Return the [X, Y] coordinate for the center point of the cell that contains the specified text.  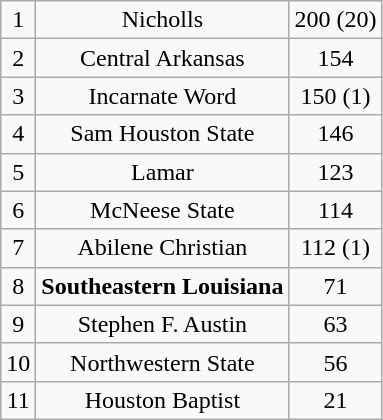
1 [18, 20]
Stephen F. Austin [162, 324]
154 [336, 58]
6 [18, 210]
2 [18, 58]
Central Arkansas [162, 58]
Northwestern State [162, 362]
63 [336, 324]
11 [18, 400]
123 [336, 172]
21 [336, 400]
4 [18, 134]
114 [336, 210]
Sam Houston State [162, 134]
Abilene Christian [162, 248]
Houston Baptist [162, 400]
9 [18, 324]
3 [18, 96]
Southeastern Louisiana [162, 286]
10 [18, 362]
200 (20) [336, 20]
5 [18, 172]
56 [336, 362]
Nicholls [162, 20]
McNeese State [162, 210]
Lamar [162, 172]
7 [18, 248]
Incarnate Word [162, 96]
71 [336, 286]
112 (1) [336, 248]
8 [18, 286]
150 (1) [336, 96]
146 [336, 134]
